Capture the cell that displays the provided text and extract its (x, y) central coordinate. 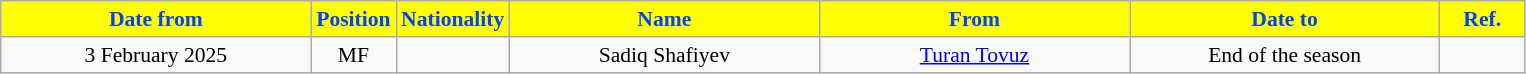
3 February 2025 (156, 55)
From (974, 19)
Date from (156, 19)
Turan Tovuz (974, 55)
MF (354, 55)
Position (354, 19)
Name (664, 19)
Nationality (452, 19)
Date to (1285, 19)
Ref. (1482, 19)
End of the season (1285, 55)
Sadiq Shafiyev (664, 55)
